Return the [x, y] coordinate for the center point of the cell that contains the specified text.  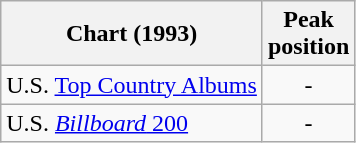
U.S. Billboard 200 [132, 123]
Peakposition [308, 34]
U.S. Top Country Albums [132, 85]
Chart (1993) [132, 34]
